Extract the (x, y) coordinate from the center of the cell holding the provided text.  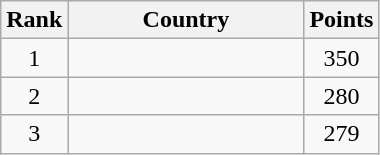
Country (186, 20)
1 (34, 58)
Rank (34, 20)
Points (342, 20)
2 (34, 96)
350 (342, 58)
279 (342, 134)
280 (342, 96)
3 (34, 134)
